Detect which cell encompasses the target text, then output its (x, y) center coordinate. 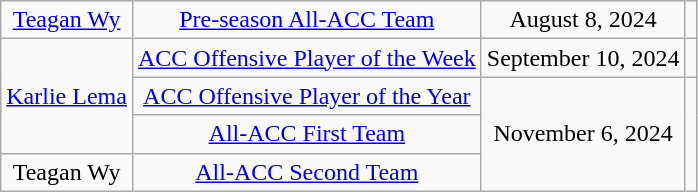
November 6, 2024 (583, 134)
Pre-season All-ACC Team (306, 20)
All-ACC First Team (306, 134)
All-ACC Second Team (306, 172)
ACC Offensive Player of the Year (306, 96)
ACC Offensive Player of the Week (306, 58)
September 10, 2024 (583, 58)
Karlie Lema (67, 96)
August 8, 2024 (583, 20)
